Capture the cell that displays the provided text and extract its [x, y] central coordinate. 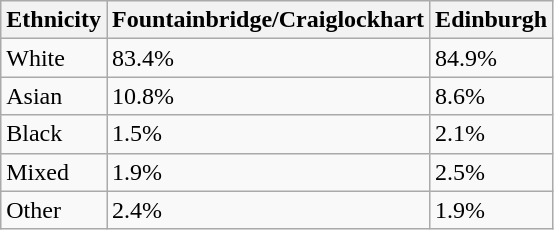
84.9% [492, 58]
Ethnicity [54, 20]
Other [54, 210]
Asian [54, 96]
1.5% [268, 134]
White [54, 58]
83.4% [268, 58]
8.6% [492, 96]
2.4% [268, 210]
2.5% [492, 172]
Edinburgh [492, 20]
Fountainbridge/Craiglockhart [268, 20]
Mixed [54, 172]
2.1% [492, 134]
10.8% [268, 96]
Black [54, 134]
